Extract the [X, Y] coordinate from the center of the cell holding the provided text.  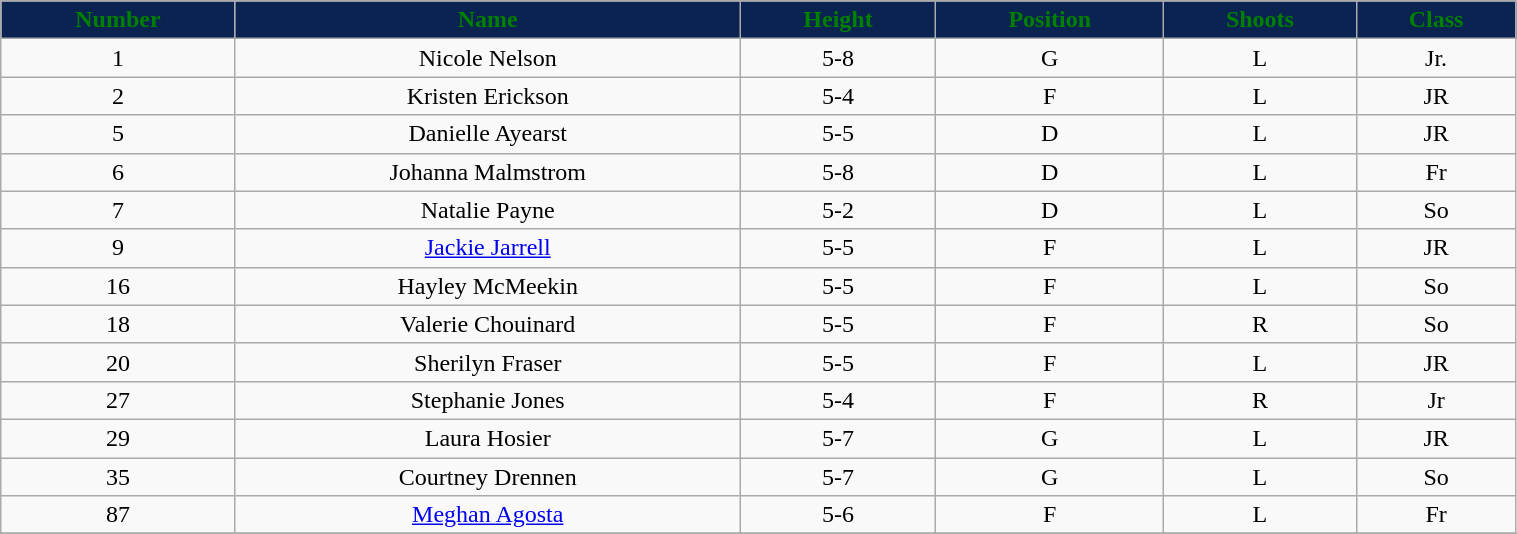
20 [118, 362]
Position [1050, 20]
Laura Hosier [488, 438]
Height [838, 20]
Number [118, 20]
87 [118, 515]
Nicole Nelson [488, 58]
Jackie Jarrell [488, 248]
Hayley McMeekin [488, 286]
Name [488, 20]
Jr. [1436, 58]
35 [118, 477]
Natalie Payne [488, 210]
Valerie Chouinard [488, 324]
5-2 [838, 210]
Meghan Agosta [488, 515]
Stephanie Jones [488, 400]
Class [1436, 20]
6 [118, 172]
16 [118, 286]
Johanna Malmstrom [488, 172]
7 [118, 210]
27 [118, 400]
Jr [1436, 400]
Sherilyn Fraser [488, 362]
18 [118, 324]
5-6 [838, 515]
Courtney Drennen [488, 477]
1 [118, 58]
9 [118, 248]
5 [118, 134]
Shoots [1260, 20]
Danielle Ayearst [488, 134]
Kristen Erickson [488, 96]
2 [118, 96]
29 [118, 438]
